Extract the (X, Y) coordinate from the center of the cell holding the provided text.  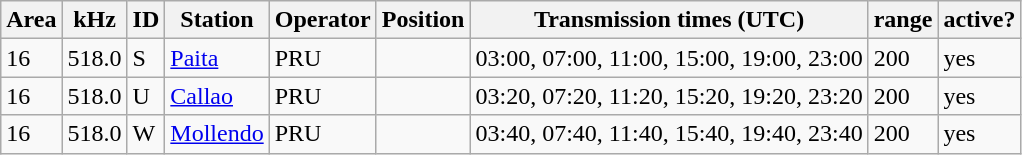
active? (980, 20)
Transmission times (UTC) (669, 20)
03:00, 07:00, 11:00, 15:00, 19:00, 23:00 (669, 58)
Callao (217, 96)
Operator (322, 20)
03:20, 07:20, 11:20, 15:20, 19:20, 23:20 (669, 96)
Mollendo (217, 134)
03:40, 07:40, 11:40, 15:40, 19:40, 23:40 (669, 134)
Station (217, 20)
S (146, 58)
U (146, 96)
kHz (94, 20)
Area (32, 20)
ID (146, 20)
Paita (217, 58)
range (903, 20)
W (146, 134)
Position (423, 20)
